Find where the given text appears and provide that cell's center as [x, y] coordinate. 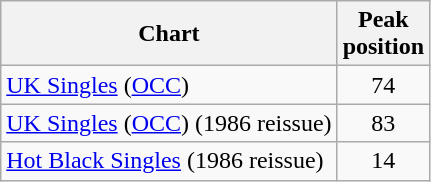
UK Singles (OCC) (1986 reissue) [169, 123]
UK Singles (OCC) [169, 85]
Chart [169, 34]
14 [383, 161]
Hot Black Singles (1986 reissue) [169, 161]
83 [383, 123]
Peakposition [383, 34]
74 [383, 85]
